Scan for the cell matching the given text and deliver its [x, y] coordinate at center. 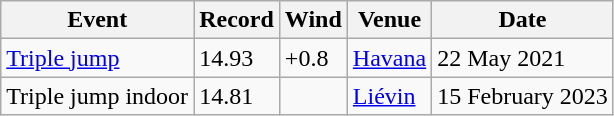
Venue [389, 20]
Event [98, 20]
14.81 [237, 96]
Triple jump indoor [98, 96]
Havana [389, 58]
+0.8 [313, 58]
22 May 2021 [523, 58]
Date [523, 20]
Triple jump [98, 58]
Wind [313, 20]
15 February 2023 [523, 96]
Liévin [389, 96]
Record [237, 20]
14.93 [237, 58]
